Locate the cell with the specified text and output its (x, y) center coordinate. 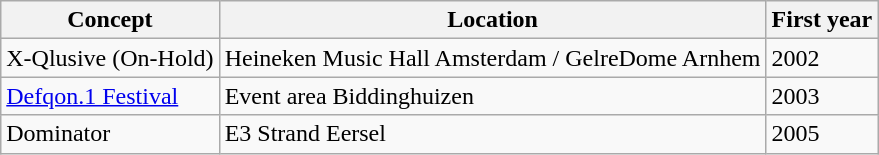
Dominator (110, 134)
E3 Strand Eersel (492, 134)
Location (492, 20)
Defqon.1 Festival (110, 96)
2005 (822, 134)
Concept (110, 20)
Heineken Music Hall Amsterdam / GelreDome Arnhem (492, 58)
2003 (822, 96)
X-Qlusive (On-Hold) (110, 58)
2002 (822, 58)
First year (822, 20)
Event area Biddinghuizen (492, 96)
